Return the [x, y] coordinate for the center point of the cell that contains the specified text.  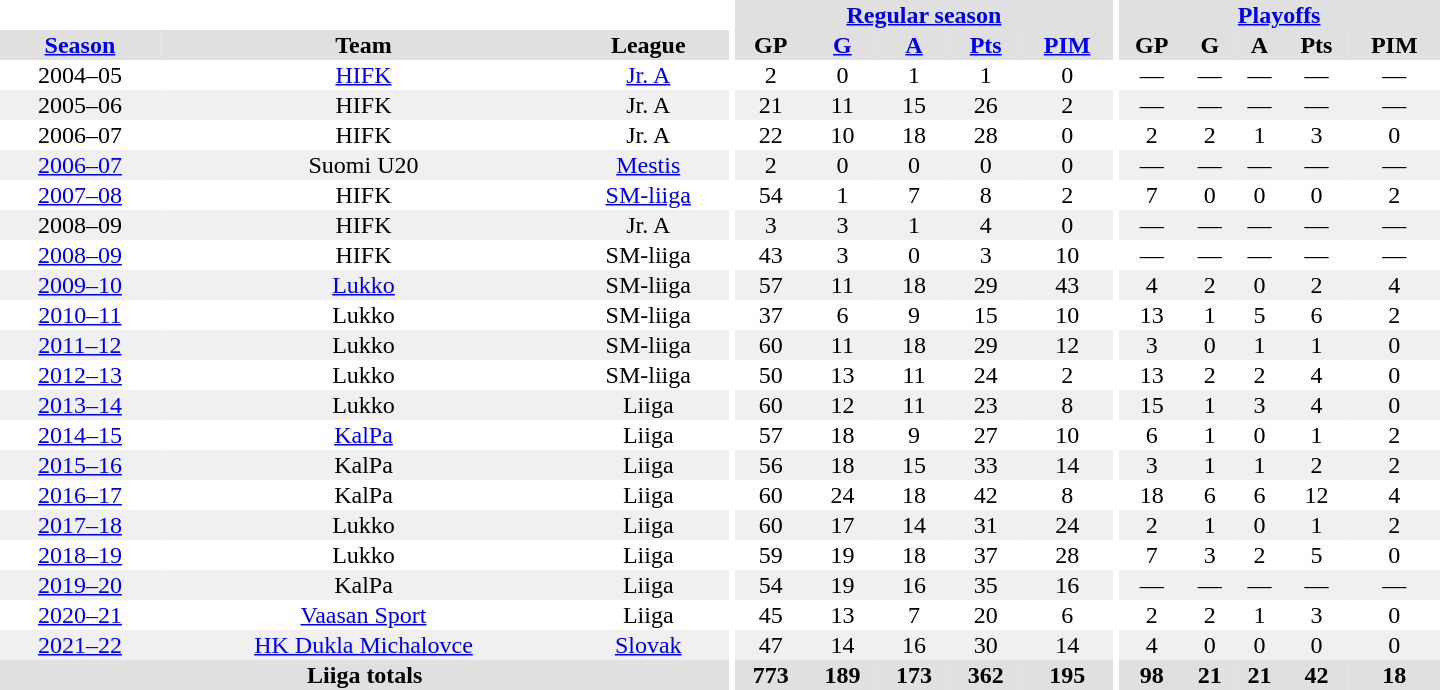
362 [986, 675]
45 [771, 615]
33 [986, 465]
Season [80, 45]
47 [771, 645]
League [648, 45]
23 [986, 405]
195 [1068, 675]
2010–11 [80, 315]
2012–13 [80, 375]
56 [771, 465]
31 [986, 525]
27 [986, 435]
Team [364, 45]
173 [914, 675]
2019–20 [80, 585]
22 [771, 135]
HK Dukla Michalovce [364, 645]
2020–21 [80, 615]
26 [986, 105]
Mestis [648, 165]
Slovak [648, 645]
2013–14 [80, 405]
Regular season [924, 15]
2004–05 [80, 75]
Playoffs [1279, 15]
2007–08 [80, 195]
189 [843, 675]
50 [771, 375]
2016–17 [80, 495]
20 [986, 615]
2017–18 [80, 525]
2011–12 [80, 345]
17 [843, 525]
2014–15 [80, 435]
2018–19 [80, 555]
2005–06 [80, 105]
Liiga totals [364, 675]
35 [986, 585]
2009–10 [80, 285]
30 [986, 645]
2021–22 [80, 645]
59 [771, 555]
98 [1152, 675]
2015–16 [80, 465]
Vaasan Sport [364, 615]
773 [771, 675]
Suomi U20 [364, 165]
